Return the [X, Y] coordinate for the center point of the cell that contains the specified text.  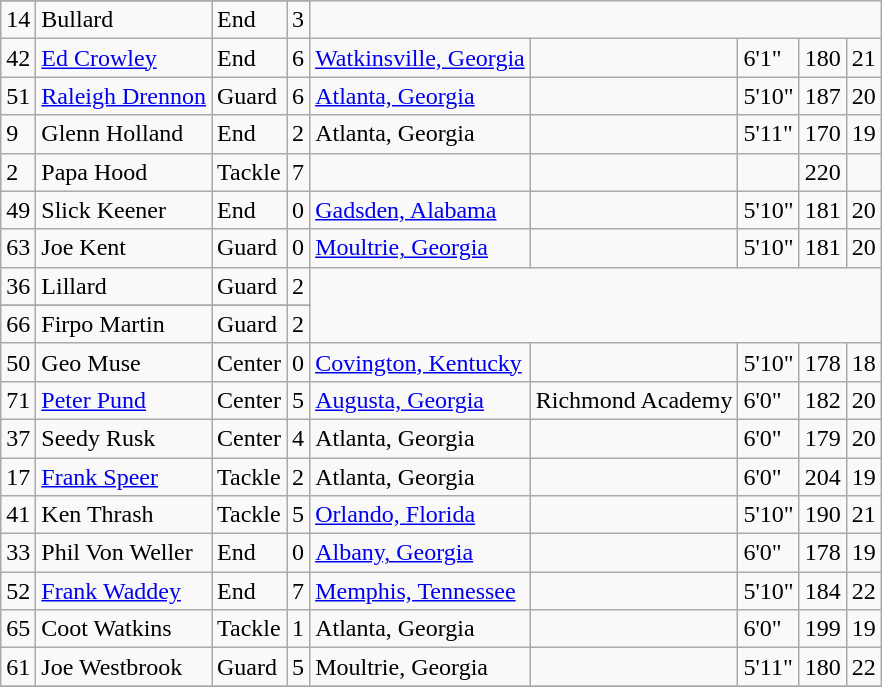
18 [864, 362]
Frank Waddey [124, 591]
Ken Thrash [124, 515]
4 [298, 438]
182 [822, 400]
42 [18, 58]
Joe Kent [124, 248]
6'1" [768, 58]
37 [18, 438]
187 [822, 96]
Peter Pund [124, 400]
3 [298, 20]
33 [18, 553]
Gadsden, Alabama [420, 210]
17 [18, 477]
49 [18, 210]
71 [18, 400]
Albany, Georgia [420, 553]
184 [822, 591]
Ed Crowley [124, 58]
63 [18, 248]
Coot Watkins [124, 629]
190 [822, 515]
52 [18, 591]
Slick Keener [124, 210]
Raleigh Drennon [124, 96]
Memphis, Tennessee [420, 591]
Lillard [124, 286]
Augusta, Georgia [420, 400]
1 [298, 629]
204 [822, 477]
Bullard [124, 20]
41 [18, 515]
Watkinsville, Georgia [420, 58]
179 [822, 438]
170 [822, 134]
Glenn Holland [124, 134]
220 [822, 172]
Geo Muse [124, 362]
Firpo Martin [124, 324]
Frank Speer [124, 477]
Phil Von Weller [124, 553]
Papa Hood [124, 172]
9 [18, 134]
65 [18, 629]
50 [18, 362]
Seedy Rusk [124, 438]
Orlando, Florida [420, 515]
Richmond Academy [634, 400]
14 [18, 20]
36 [18, 286]
199 [822, 629]
61 [18, 667]
Joe Westbrook [124, 667]
51 [18, 96]
66 [18, 324]
Covington, Kentucky [420, 362]
